Output the (X, Y) coordinate of the center of the cell containing the given text.  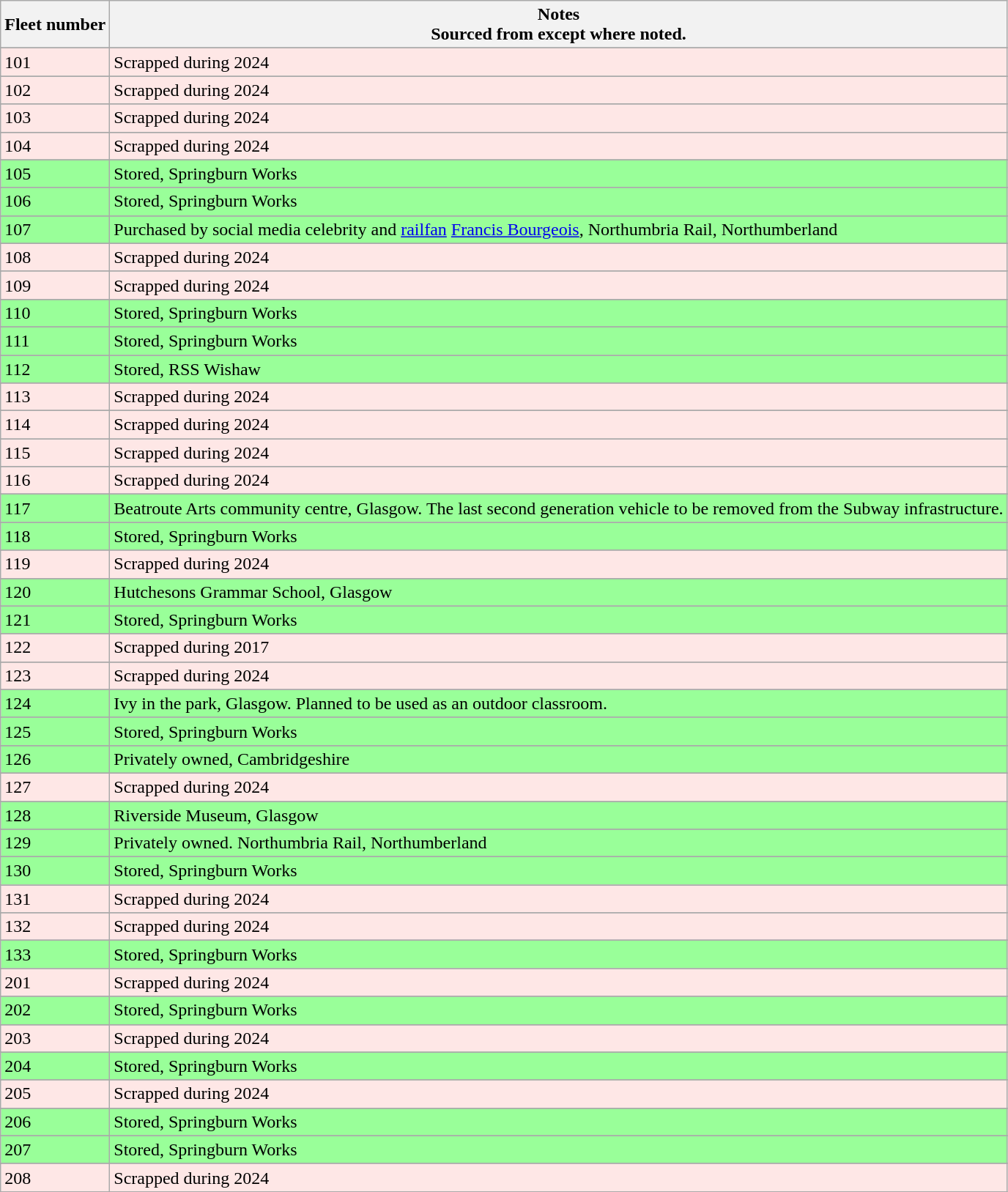
NotesSourced from except where noted. (558, 25)
119 (56, 564)
201 (56, 982)
Ivy in the park, Glasgow. Planned to be used as an outdoor classroom. (558, 703)
107 (56, 229)
118 (56, 536)
Hutchesons Grammar School, Glasgow (558, 592)
132 (56, 927)
106 (56, 201)
Purchased by social media celebrity and railfan Francis Bourgeois, Northumbria Rail, Northumberland (558, 229)
111 (56, 341)
127 (56, 787)
207 (56, 1150)
120 (56, 592)
104 (56, 146)
Fleet number (56, 25)
114 (56, 425)
131 (56, 899)
206 (56, 1122)
109 (56, 285)
110 (56, 313)
113 (56, 397)
123 (56, 675)
Stored, RSS Wishaw (558, 369)
105 (56, 174)
208 (56, 1177)
116 (56, 481)
Privately owned, Cambridgeshire (558, 759)
205 (56, 1094)
129 (56, 843)
Riverside Museum, Glasgow (558, 815)
122 (56, 648)
204 (56, 1066)
103 (56, 118)
130 (56, 871)
102 (56, 90)
108 (56, 257)
Scrapped during 2017 (558, 648)
202 (56, 1010)
112 (56, 369)
Beatroute Arts community centre, Glasgow. The last second generation vehicle to be removed from the Subway infrastructure. (558, 508)
133 (56, 955)
126 (56, 759)
101 (56, 62)
117 (56, 508)
Privately owned. Northumbria Rail, Northumberland (558, 843)
203 (56, 1038)
115 (56, 453)
121 (56, 620)
128 (56, 815)
125 (56, 731)
124 (56, 703)
